Provide the [X, Y] coordinate of the cell's center where the given text is located.  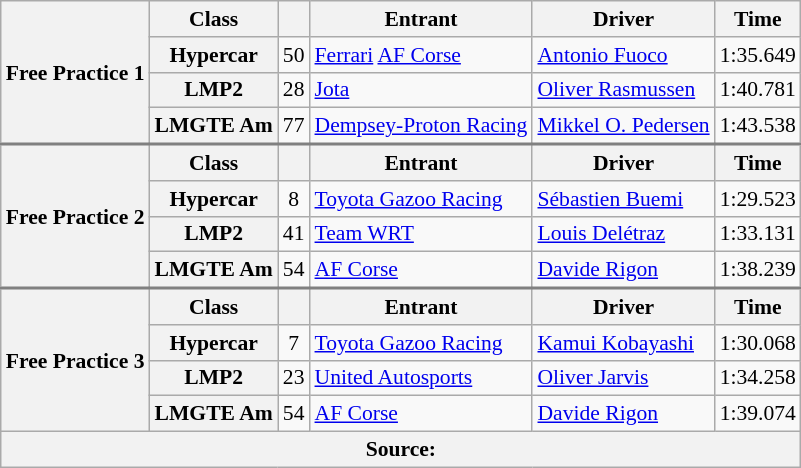
8 [294, 199]
Dempsey-Proton Racing [420, 126]
Oliver Jarvis [623, 378]
Jota [420, 90]
1:38.239 [758, 270]
1:39.074 [758, 414]
1:30.068 [758, 343]
Ferrari AF Corse [420, 55]
28 [294, 90]
Free Practice 1 [76, 72]
Mikkel O. Pedersen [623, 126]
Free Practice 2 [76, 216]
Sébastien Buemi [623, 199]
Antonio Fuoco [623, 55]
Source: [401, 450]
Team WRT [420, 234]
1:40.781 [758, 90]
1:35.649 [758, 55]
77 [294, 126]
1:34.258 [758, 378]
7 [294, 343]
1:29.523 [758, 199]
41 [294, 234]
50 [294, 55]
Louis Delétraz [623, 234]
Kamui Kobayashi [623, 343]
Free Practice 3 [76, 360]
23 [294, 378]
1:43.538 [758, 126]
Oliver Rasmussen [623, 90]
1:33.131 [758, 234]
United Autosports [420, 378]
